Determine the (x, y) coordinate at the center of the cell enclosing the given text.  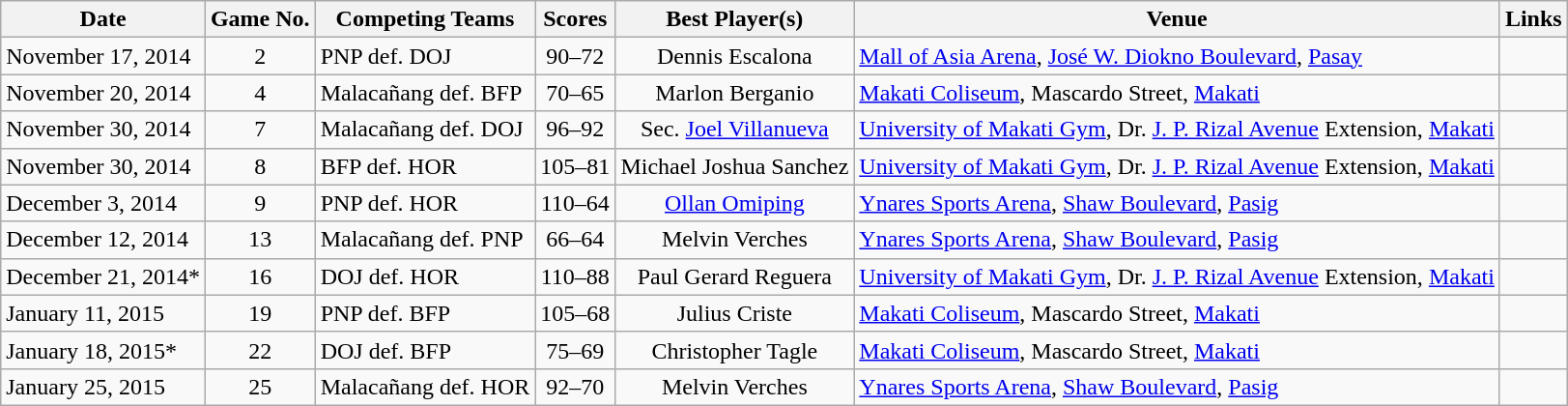
90–72 (576, 56)
9 (260, 203)
Paul Gerard Reguera (734, 276)
105–68 (576, 313)
Malacañang def. PNP (425, 240)
22 (260, 350)
16 (260, 276)
January 11, 2015 (103, 313)
66–64 (576, 240)
November 17, 2014 (103, 56)
January 18, 2015* (103, 350)
Links (1533, 19)
November 20, 2014 (103, 93)
110–64 (576, 203)
8 (260, 166)
December 3, 2014 (103, 203)
75–69 (576, 350)
Julius Criste (734, 313)
Venue (1177, 19)
25 (260, 387)
19 (260, 313)
Sec. Joel Villanueva (734, 130)
Competing Teams (425, 19)
Best Player(s) (734, 19)
96–92 (576, 130)
Ollan Omiping (734, 203)
PNP def. HOR (425, 203)
Game No. (260, 19)
7 (260, 130)
4 (260, 93)
BFP def. HOR (425, 166)
Malacañang def. DOJ (425, 130)
Marlon Berganio (734, 93)
110–88 (576, 276)
December 21, 2014* (103, 276)
92–70 (576, 387)
Scores (576, 19)
Date (103, 19)
PNP def. BFP (425, 313)
Michael Joshua Sanchez (734, 166)
Mall of Asia Arena, José W. Diokno Boulevard, Pasay (1177, 56)
January 25, 2015 (103, 387)
2 (260, 56)
PNP def. DOJ (425, 56)
13 (260, 240)
105–81 (576, 166)
70–65 (576, 93)
Dennis Escalona (734, 56)
DOJ def. HOR (425, 276)
Christopher Tagle (734, 350)
DOJ def. BFP (425, 350)
Malacañang def. BFP (425, 93)
December 12, 2014 (103, 240)
Malacañang def. HOR (425, 387)
